Return [x, y] of the center of cell containing provided text 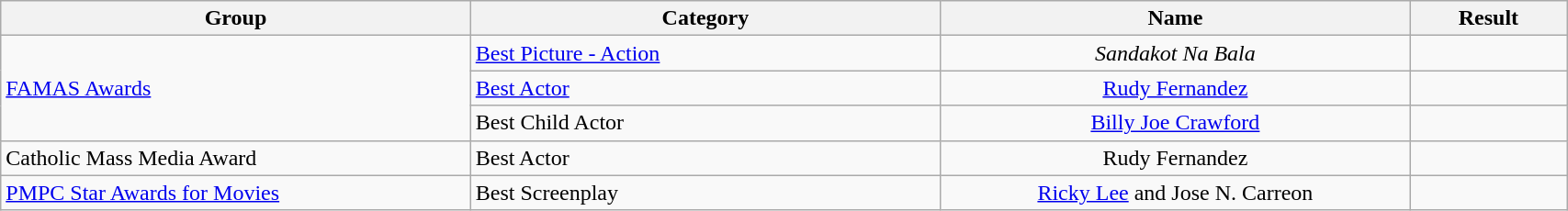
Billy Joe Crawford [1176, 123]
Ricky Lee and Jose N. Carreon [1176, 193]
Group [235, 18]
Best Picture - Action [705, 53]
Best Child Actor [705, 123]
Result [1488, 18]
Catholic Mass Media Award [235, 158]
Name [1176, 18]
Sandakot Na Bala [1176, 53]
FAMAS Awards [235, 88]
PMPC Star Awards for Movies [235, 193]
Category [705, 18]
Best Screenplay [705, 193]
